Search for the cell housing the specified text and yield its [X, Y] center coordinate. 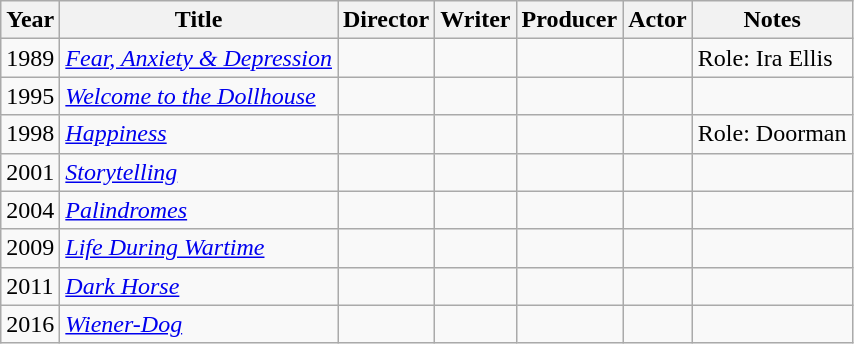
Actor [658, 20]
Welcome to the Dollhouse [199, 96]
Writer [476, 20]
Notes [772, 20]
Title [199, 20]
2004 [30, 210]
Fear, Anxiety & Depression [199, 58]
Year [30, 20]
2016 [30, 324]
Storytelling [199, 172]
Dark Horse [199, 286]
Director [386, 20]
Role: Doorman [772, 134]
Happiness [199, 134]
2001 [30, 172]
2009 [30, 248]
1995 [30, 96]
Producer [570, 20]
Role: Ira Ellis [772, 58]
1989 [30, 58]
Wiener-Dog [199, 324]
1998 [30, 134]
Life During Wartime [199, 248]
Palindromes [199, 210]
2011 [30, 286]
